Identify which cell holds the provided text, then report its [x, y] central coordinate. 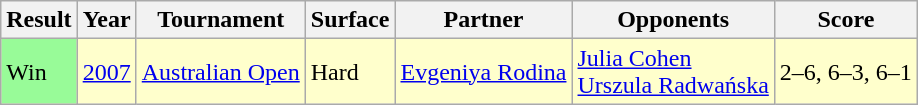
Julia Cohen Urszula Radwańska [673, 72]
Result [39, 20]
2007 [106, 72]
Opponents [673, 20]
Australian Open [220, 72]
Score [846, 20]
Hard [350, 72]
Tournament [220, 20]
Win [39, 72]
Evgeniya Rodina [484, 72]
Surface [350, 20]
Year [106, 20]
Partner [484, 20]
2–6, 6–3, 6–1 [846, 72]
